Return the (x, y) coordinate for the center point of the cell that contains the specified text.  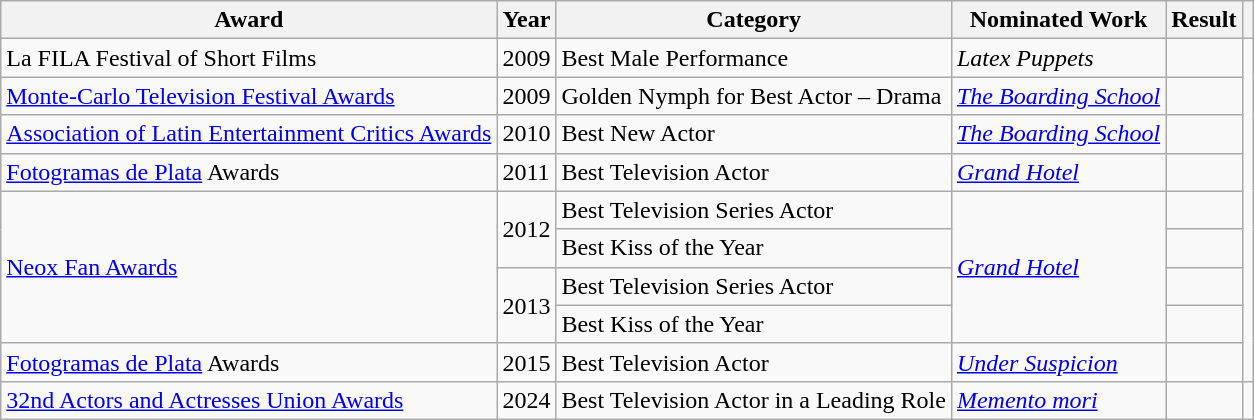
2013 (526, 305)
Best Male Performance (754, 58)
2024 (526, 400)
2010 (526, 134)
Category (754, 20)
La FILA Festival of Short Films (249, 58)
Memento mori (1058, 400)
Best Television Actor in a Leading Role (754, 400)
Award (249, 20)
Nominated Work (1058, 20)
Result (1204, 20)
2015 (526, 362)
Monte-Carlo Television Festival Awards (249, 96)
Under Suspicion (1058, 362)
Year (526, 20)
Neox Fan Awards (249, 267)
Best New Actor (754, 134)
Latex Puppets (1058, 58)
Golden Nymph for Best Actor – Drama (754, 96)
32nd Actors and Actresses Union Awards (249, 400)
2012 (526, 229)
Association of Latin Entertainment Critics Awards (249, 134)
2011 (526, 172)
